Find where the given text appears and provide that cell's center as [X, Y] coordinate. 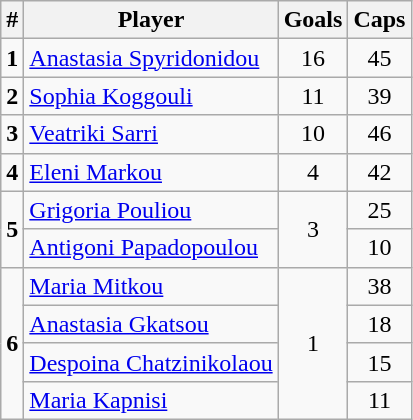
Player [151, 20]
42 [380, 172]
46 [380, 134]
Eleni Markou [151, 172]
Veatriki Sarri [151, 134]
39 [380, 96]
38 [380, 286]
18 [380, 324]
Goals [313, 20]
Caps [380, 20]
6 [12, 343]
Maria Mitkou [151, 286]
2 [12, 96]
Sophia Koggouli [151, 96]
Antigoni Papadopoulou [151, 248]
5 [12, 229]
45 [380, 58]
Grigoria Pouliou [151, 210]
Anastasia Gkatsou [151, 324]
Anastasia Spyridonidou [151, 58]
25 [380, 210]
Despoina Chatzinikolaou [151, 362]
Maria Kapnisi [151, 400]
# [12, 20]
15 [380, 362]
16 [313, 58]
